Detect which cell encompasses the target text, then output its (X, Y) center coordinate. 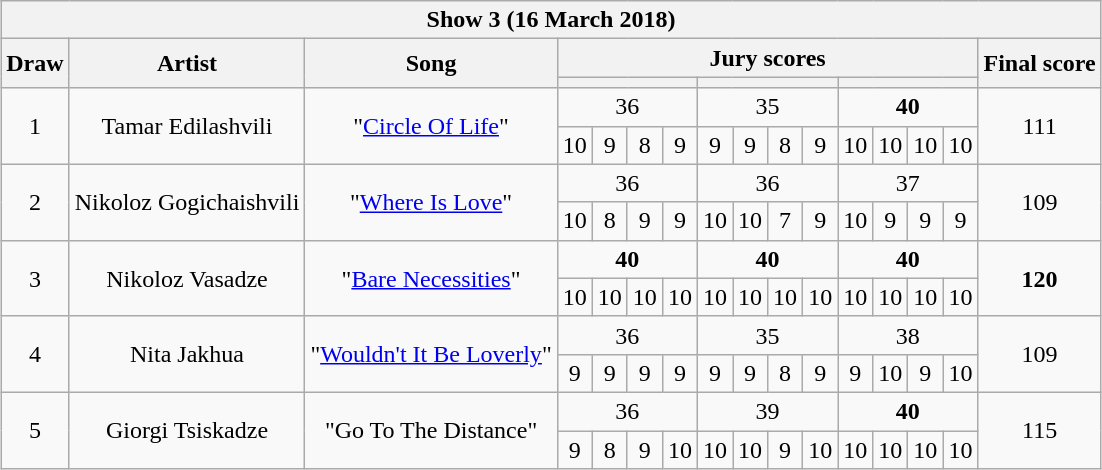
4 (35, 354)
Show 3 (16 March 2018) (551, 20)
1 (35, 126)
37 (908, 183)
38 (908, 335)
3 (35, 278)
120 (1040, 278)
Giorgi Tsiskadze (187, 430)
115 (1040, 430)
5 (35, 430)
7 (786, 221)
2 (35, 202)
39 (767, 411)
Artist (187, 64)
Nita Jakhua (187, 354)
Nikoloz Vasadze (187, 278)
"Wouldn't It Be Loverly" (431, 354)
"Where Is Love" (431, 202)
"Circle Of Life" (431, 126)
Final score (1040, 64)
"Bare Necessities" (431, 278)
111 (1040, 126)
Nikoloz Gogichaishvili (187, 202)
Song (431, 64)
Tamar Edilashvili (187, 126)
Draw (35, 64)
"Go To The Distance" (431, 430)
Jury scores (768, 58)
